Detect which cell encompasses the target text, then output its (x, y) center coordinate. 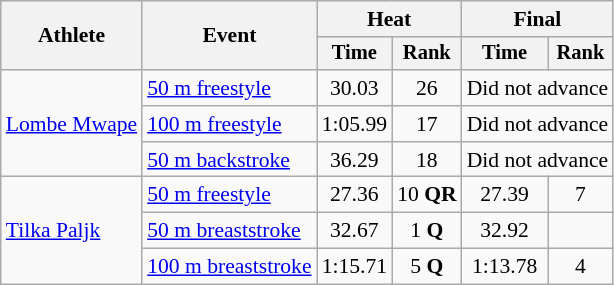
27.36 (354, 195)
18 (427, 160)
Lombe Mwape (72, 124)
7 (581, 195)
1:13.78 (505, 267)
1:05.99 (354, 124)
26 (427, 88)
100 m breaststroke (229, 267)
32.67 (354, 231)
17 (427, 124)
Tilka Paljk (72, 230)
50 m backstroke (229, 160)
5 Q (427, 267)
10 QR (427, 195)
1:15.71 (354, 267)
100 m freestyle (229, 124)
Athlete (72, 36)
36.29 (354, 160)
Final (538, 19)
Heat (390, 19)
Event (229, 36)
50 m breaststroke (229, 231)
4 (581, 267)
1 Q (427, 231)
30.03 (354, 88)
27.39 (505, 195)
32.92 (505, 231)
